From the cell containing the given text, extract its center point as (X, Y) coordinate. 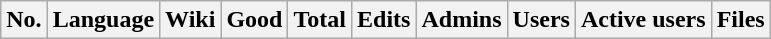
Edits (384, 20)
No. (24, 20)
Good (254, 20)
Language (103, 20)
Wiki (190, 20)
Total (320, 20)
Users (541, 20)
Admins (462, 20)
Files (740, 20)
Active users (643, 20)
